Pinpoint the cell where the given text exists, returning its [x, y] midpoint coordinate. 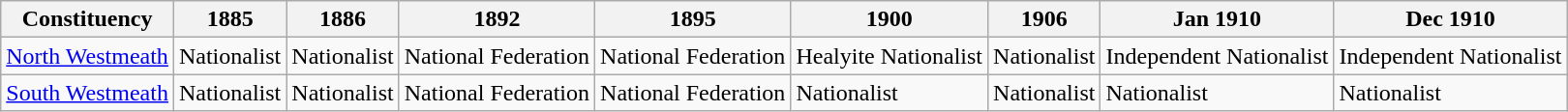
1900 [890, 19]
South Westmeath [87, 93]
1885 [229, 19]
Dec 1910 [1450, 19]
1886 [343, 19]
1906 [1044, 19]
Constituency [87, 19]
Jan 1910 [1218, 19]
1895 [693, 19]
1892 [497, 19]
North Westmeath [87, 56]
Healyite Nationalist [890, 56]
